Identify which cell holds the provided text, then report its [x, y] central coordinate. 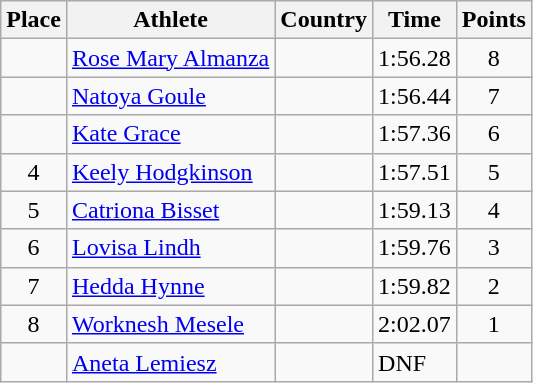
1:56.44 [415, 96]
1:57.51 [415, 172]
2 [494, 286]
Worknesh Mesele [170, 324]
1:59.13 [415, 210]
Lovisa Lindh [170, 248]
Hedda Hynne [170, 286]
Catriona Bisset [170, 210]
2:02.07 [415, 324]
Time [415, 20]
DNF [415, 362]
Kate Grace [170, 134]
Athlete [170, 20]
1 [494, 324]
Place [34, 20]
1:57.36 [415, 134]
Country [324, 20]
1:56.28 [415, 58]
Aneta Lemiesz [170, 362]
Keely Hodgkinson [170, 172]
1:59.76 [415, 248]
1:59.82 [415, 286]
Natoya Goule [170, 96]
3 [494, 248]
Rose Mary Almanza [170, 58]
Points [494, 20]
